Identify which cell holds the provided text, then report its [x, y] central coordinate. 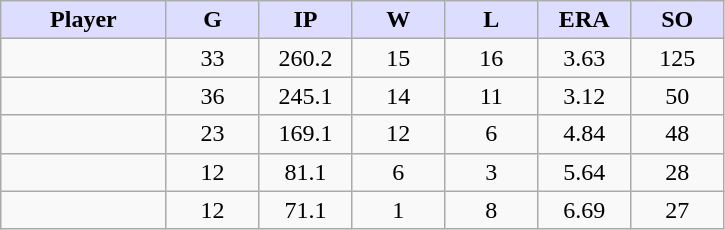
Player [84, 20]
3.63 [584, 58]
15 [398, 58]
169.1 [306, 134]
81.1 [306, 172]
1 [398, 210]
48 [678, 134]
W [398, 20]
50 [678, 96]
245.1 [306, 96]
28 [678, 172]
16 [492, 58]
SO [678, 20]
23 [212, 134]
6.69 [584, 210]
G [212, 20]
IP [306, 20]
ERA [584, 20]
3.12 [584, 96]
3 [492, 172]
27 [678, 210]
125 [678, 58]
71.1 [306, 210]
33 [212, 58]
11 [492, 96]
4.84 [584, 134]
5.64 [584, 172]
L [492, 20]
8 [492, 210]
14 [398, 96]
36 [212, 96]
260.2 [306, 58]
